Search for the cell housing the specified text and yield its [x, y] center coordinate. 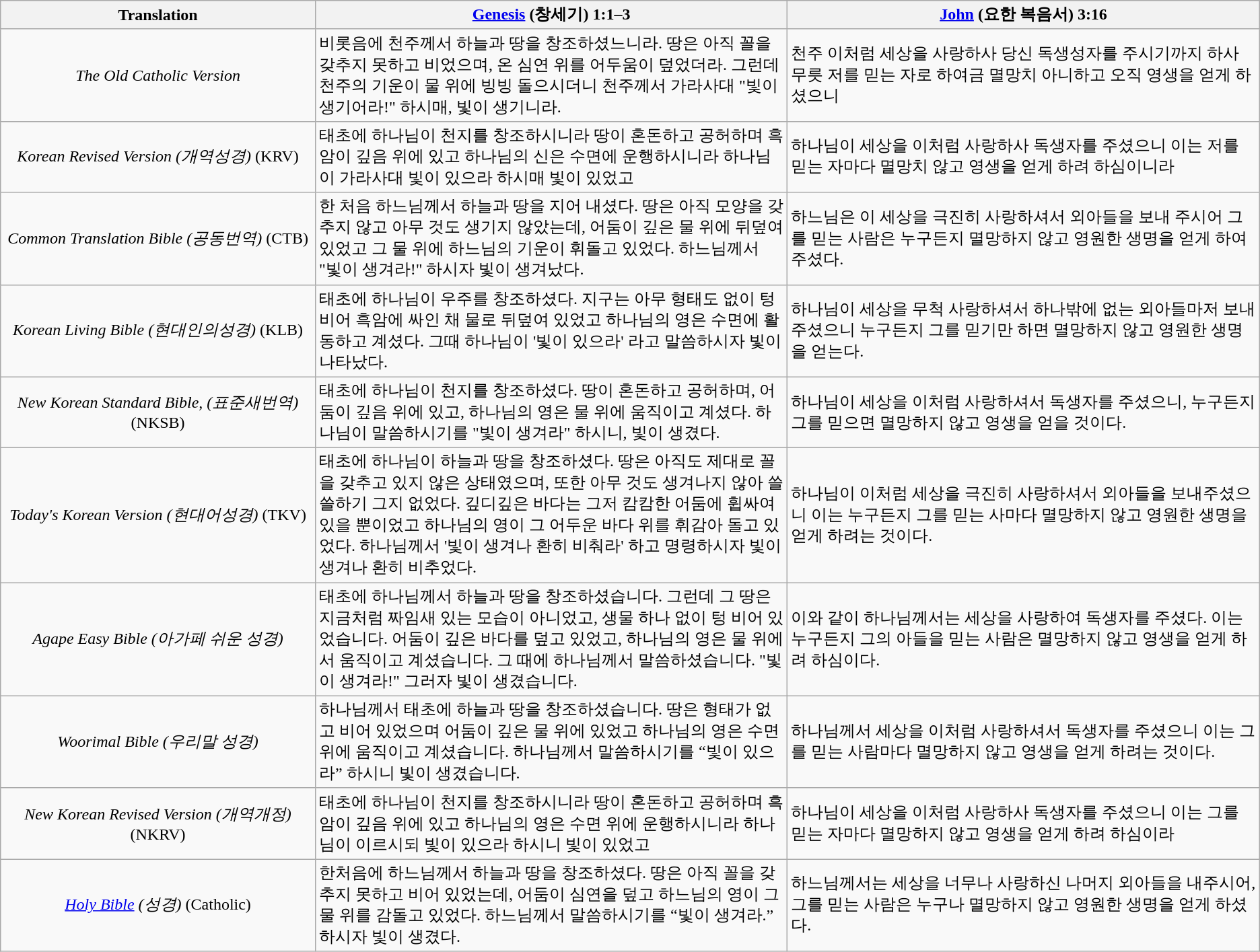
Korean Living Bible (현대인의성경) (KLB) [158, 331]
비롯음에 천주께서 하늘과 땅을 창조하셨느니라. 땅은 아직 꼴을 갖추지 못하고 비었으며, 온 심연 위를 어두움이 덮었더라. 그런데 천주의 기운이 물 위에 빙빙 돌으시더니 천주께서 가라사대 "빛이 생기어라!" 하시매, 빛이 생기니라. [551, 75]
Woorimal Bible (우리말 성경) [158, 741]
천주 이처럼 세상을 사랑하사 당신 독생성자를 주시기까지 하사 무릇 저를 믿는 자로 하여금 멸망치 아니하고 오직 영생을 얻게 하셨으니 [1023, 75]
하나님이 세상을 이처럼 사랑하사 독생자를 주셨으니 이는 그를 믿는 자마다 멸망하지 않고 영생을 얻게 하려 하심이라 [1023, 823]
Today's Korean Version (현대어성경) (TKV) [158, 515]
하나님이 세상을 무척 사랑하셔서 하나밖에 없는 외아들마저 보내 주셨으니 누구든지 그를 믿기만 하면 멸망하지 않고 영원한 생명을 얻는다. [1023, 331]
하나님이 세상을 이처럼 사랑하셔서 독생자를 주셨으니, 누구든지 그를 믿으면 멸망하지 않고 영생을 얻을 것이다. [1023, 412]
태초에 하나님이 천지를 창조하셨다. 땅이 혼돈하고 공허하며, 어둠이 깊음 위에 있고, 하나님의 영은 물 위에 움직이고 계셨다. 하나님이 말씀하시기를 "빛이 생겨라" 하시니, 빛이 생겼다. [551, 412]
New Korean Revised Version (개역개정) (NKRV) [158, 823]
New Korean Standard Bible, (표준새번역) (NKSB) [158, 412]
하느님께서는 세상을 너무나 사랑하신 나머지 외아들을 내주시어, 그를 믿는 사람은 누구나 멸망하지 않고 영원한 생명을 얻게 하셨다. [1023, 906]
하느님은 이 세상을 극진히 사랑하셔서 외아들을 보내 주시어 그를 믿는 사람은 누구든지 멸망하지 않고 영원한 생명을 얻게 하여 주셨다. [1023, 238]
태초에 하나님이 우주를 창조하셨다. 지구는 아무 형태도 없이 텅 비어 흑암에 싸인 채 물로 뒤덮여 있었고 하나님의 영은 수면에 활동하고 계셨다. 그때 하나님이 '빛이 있으라' 라고 말씀하시자 빛이 나타났다. [551, 331]
한 처음 하느님께서 하늘과 땅을 지어 내셨다. 땅은 아직 모양을 갖추지 않고 아무 것도 생기지 않았는데, 어둠이 깊은 물 위에 뒤덮여 있었고 그 물 위에 하느님의 기운이 휘돌고 있었다. 하느님께서 "빛이 생겨라!" 하시자 빛이 생겨났다. [551, 238]
태초에 하나님이 천지를 창조하시니라 땅이 혼돈하고 공허하며 흑암이 깊음 위에 있고 하나님의 영은 수면 위에 운행하시니라 하나님이 이르시되 빛이 있으라 하시니 빛이 있었고 [551, 823]
이와 같이 하나님께서는 세상을 사랑하여 독생자를 주셨다. 이는 누구든지 그의 아들을 믿는 사람은 멸망하지 않고 영생을 얻게 하려 하심이다. [1023, 639]
Holy Bible (성경) (Catholic) [158, 906]
The Old Catholic Version [158, 75]
Agape Easy Bible (아가페 쉬운 성경) [158, 639]
하나님이 세상을 이처럼 사랑하사 독생자를 주셨으니 이는 저를 믿는 자마다 멸망치 않고 영생을 얻게 하려 하심이니라 [1023, 157]
Translation [158, 15]
Genesis (창세기) 1:1–3 [551, 15]
John (요한 복음서) 3:16 [1023, 15]
태초에 하나님이 천지를 창조하시니라 땅이 혼돈하고 공허하며 흑암이 깊음 위에 있고 하나님의 신은 수면에 운행하시니라 하나님이 가라사대 빛이 있으라 하시매 빛이 있었고 [551, 157]
하나님이 이처럼 세상을 극진히 사랑하셔서 외아들을 보내주셨으니 이는 누구든지 그를 믿는 사마다 멸망하지 않고 영원한 생명을 얻게 하려는 것이다. [1023, 515]
Common Translation Bible (공동번역) (CTB) [158, 238]
하나님께서 태초에 하늘과 땅을 창조하셨습니다. 땅은 형태가 없고 비어 있었으며 어둠이 깊은 물 위에 있었고 하나님의 영은 수면 위에 움직이고 계셨습니다. 하나님께서 말씀하시기를 “빛이 있으라” 하시니 빛이 생겼습니다. [551, 741]
Korean Revised Version (개역성경) (KRV) [158, 157]
한처음에 하느님께서 하늘과 땅을 창조하셨다. 땅은 아직 꼴을 갖추지 못하고 비어 있었는데, 어둠이 심연을 덮고 하느님의 영이 그 물 위를 감돌고 있었다. 하느님께서 말씀하시기를 “빛이 생겨라.” 하시자 빛이 생겼다. [551, 906]
하나님께서 세상을 이처럼 사랑하셔서 독생자를 주셨으니 이는 그를 믿는 사람마다 멸망하지 않고 영생을 얻게 하려는 것이다. [1023, 741]
